Provide the [X, Y] coordinate of the cell's center where the given text is located.  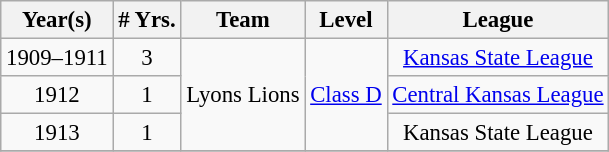
# Yrs. [147, 20]
1913 [57, 133]
1912 [57, 95]
Team [243, 20]
League [498, 20]
Year(s) [57, 20]
1909–1911 [57, 58]
Lyons Lions [243, 96]
Central Kansas League [498, 95]
Level [346, 20]
3 [147, 58]
Class D [346, 96]
